For the text-containing cell, return its midpoint in [x, y] coordinate format. 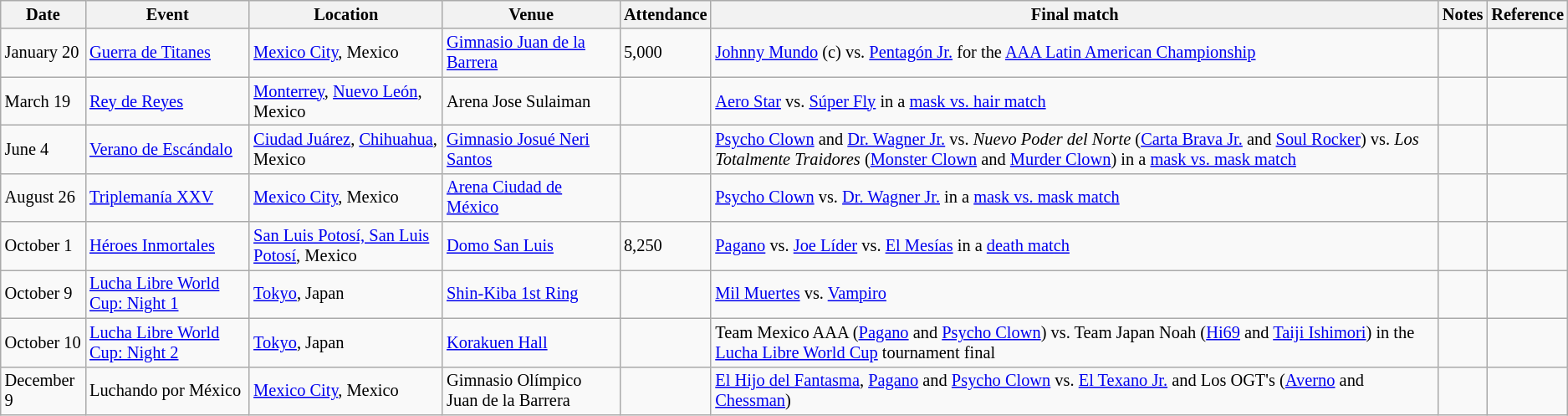
Attendance [666, 14]
Gimnasio Juan de la Barrera [531, 53]
Psycho Clown vs. Dr. Wagner Jr. in a mask vs. mask match [1075, 198]
Verano de Escándalo [167, 149]
Shin-Kiba 1st Ring [531, 294]
Arena Ciudad de México [531, 198]
Guerra de Titanes [167, 53]
8,250 [666, 246]
Pagano vs. Joe Líder vs. El Mesías in a death match [1075, 246]
Mil Muertes vs. Vampiro [1075, 294]
March 19 [43, 101]
Gimnasio Josué Neri Santos [531, 149]
December 9 [43, 391]
June 4 [43, 149]
Korakuen Hall [531, 342]
Arena Jose Sulaiman [531, 101]
Monterrey, Nuevo León, Mexico [346, 101]
Venue [531, 14]
Location [346, 14]
Rey de Reyes [167, 101]
Reference [1527, 14]
January 20 [43, 53]
October 1 [43, 246]
Event [167, 14]
October 10 [43, 342]
Domo San Luis [531, 246]
Ciudad Juárez, Chihuahua, Mexico [346, 149]
El Hijo del Fantasma, Pagano and Psycho Clown vs. El Texano Jr. and Los OGT's (Averno and Chessman) [1075, 391]
Lucha Libre World Cup: Night 1 [167, 294]
Triplemanía XXV [167, 198]
Lucha Libre World Cup: Night 2 [167, 342]
Johnny Mundo (c) vs. Pentagón Jr. for the AAA Latin American Championship [1075, 53]
Final match [1075, 14]
Luchando por México [167, 391]
Aero Star vs. Súper Fly in a mask vs. hair match [1075, 101]
Date [43, 14]
October 9 [43, 294]
Notes [1463, 14]
Gimnasio Olímpico Juan de la Barrera [531, 391]
Team Mexico AAA (Pagano and Psycho Clown) vs. Team Japan Noah (Hi69 and Taiji Ishimori) in the Lucha Libre World Cup tournament final [1075, 342]
August 26 [43, 198]
5,000 [666, 53]
San Luis Potosí, San Luis Potosí, Mexico [346, 246]
Héroes Inmortales [167, 246]
